Scan for the cell matching the given text and deliver its (X, Y) coordinate at center. 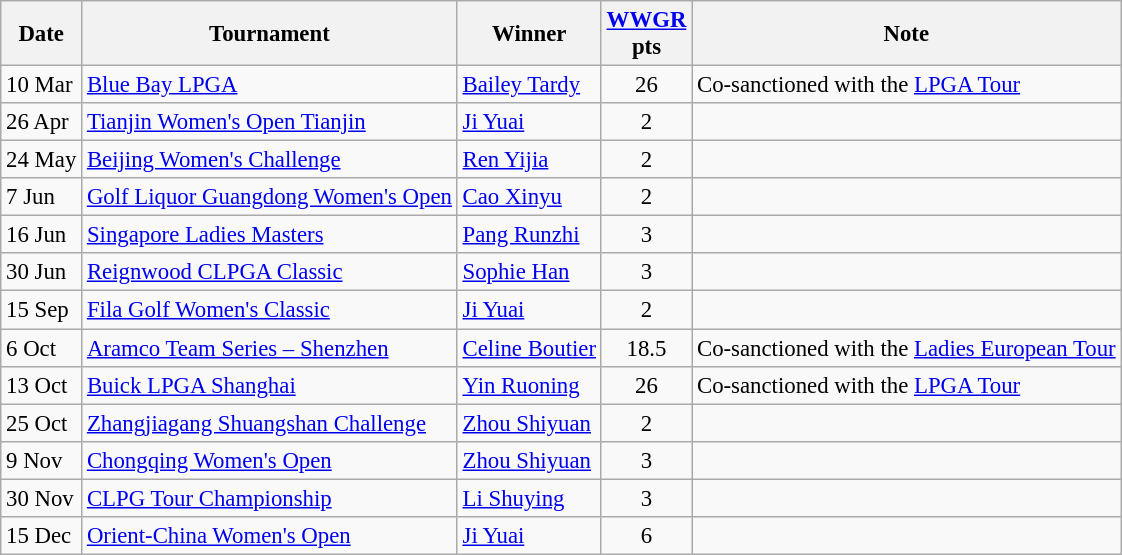
13 Oct (42, 385)
Reignwood CLPGA Classic (270, 273)
Sophie Han (529, 273)
Blue Bay LPGA (270, 85)
15 Dec (42, 536)
30 Jun (42, 273)
Chongqing Women's Open (270, 460)
Tournament (270, 34)
26 Apr (42, 122)
Yin Ruoning (529, 385)
Pang Runzhi (529, 235)
10 Mar (42, 85)
16 Jun (42, 235)
Winner (529, 34)
Cao Xinyu (529, 197)
6 Oct (42, 348)
9 Nov (42, 460)
15 Sep (42, 310)
Aramco Team Series – Shenzhen (270, 348)
Singapore Ladies Masters (270, 235)
Date (42, 34)
Ren Yijia (529, 160)
7 Jun (42, 197)
Tianjin Women's Open Tianjin (270, 122)
Buick LPGA Shanghai (270, 385)
Li Shuying (529, 498)
Orient-China Women's Open (270, 536)
24 May (42, 160)
6 (646, 536)
Beijing Women's Challenge (270, 160)
Celine Boutier (529, 348)
Fila Golf Women's Classic (270, 310)
30 Nov (42, 498)
WWGRpts (646, 34)
CLPG Tour Championship (270, 498)
25 Oct (42, 423)
18.5 (646, 348)
Note (906, 34)
Golf Liquor Guangdong Women's Open (270, 197)
Co-sanctioned with the Ladies European Tour (906, 348)
Bailey Tardy (529, 85)
Zhangjiagang Shuangshan Challenge (270, 423)
